Identify which cell holds the provided text, then report its [x, y] central coordinate. 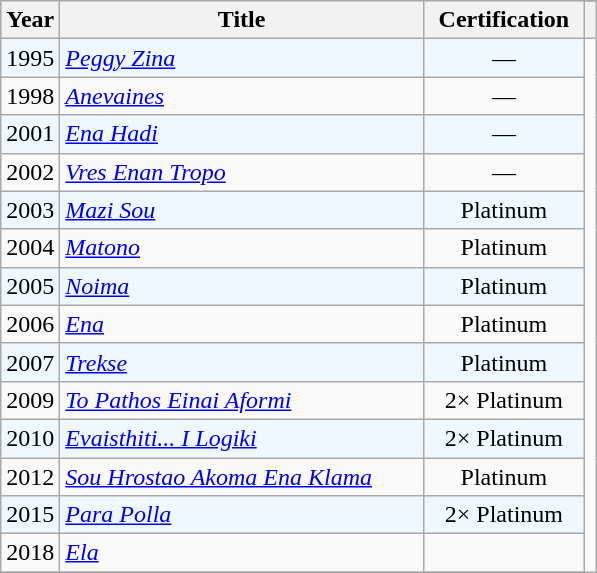
Mazi Sou [242, 210]
Matono [242, 248]
2018 [30, 553]
Trekse [242, 362]
2003 [30, 210]
2005 [30, 286]
Vres Enan Tropo [242, 172]
2015 [30, 515]
Year [30, 20]
Ena Hadi [242, 134]
2001 [30, 134]
Para Polla [242, 515]
Peggy Zina [242, 58]
2007 [30, 362]
To Pathos Einai Aformi [242, 400]
1998 [30, 96]
Ena [242, 324]
2012 [30, 477]
Ela [242, 553]
2004 [30, 248]
Sou Hrostao Akoma Ena Klama [242, 477]
1995 [30, 58]
Title [242, 20]
2002 [30, 172]
2010 [30, 438]
Anevaines [242, 96]
Certification [504, 20]
Noima [242, 286]
2009 [30, 400]
2006 [30, 324]
Evaisthiti... I Logiki [242, 438]
